Scan for the cell matching the given text and deliver its [x, y] coordinate at center. 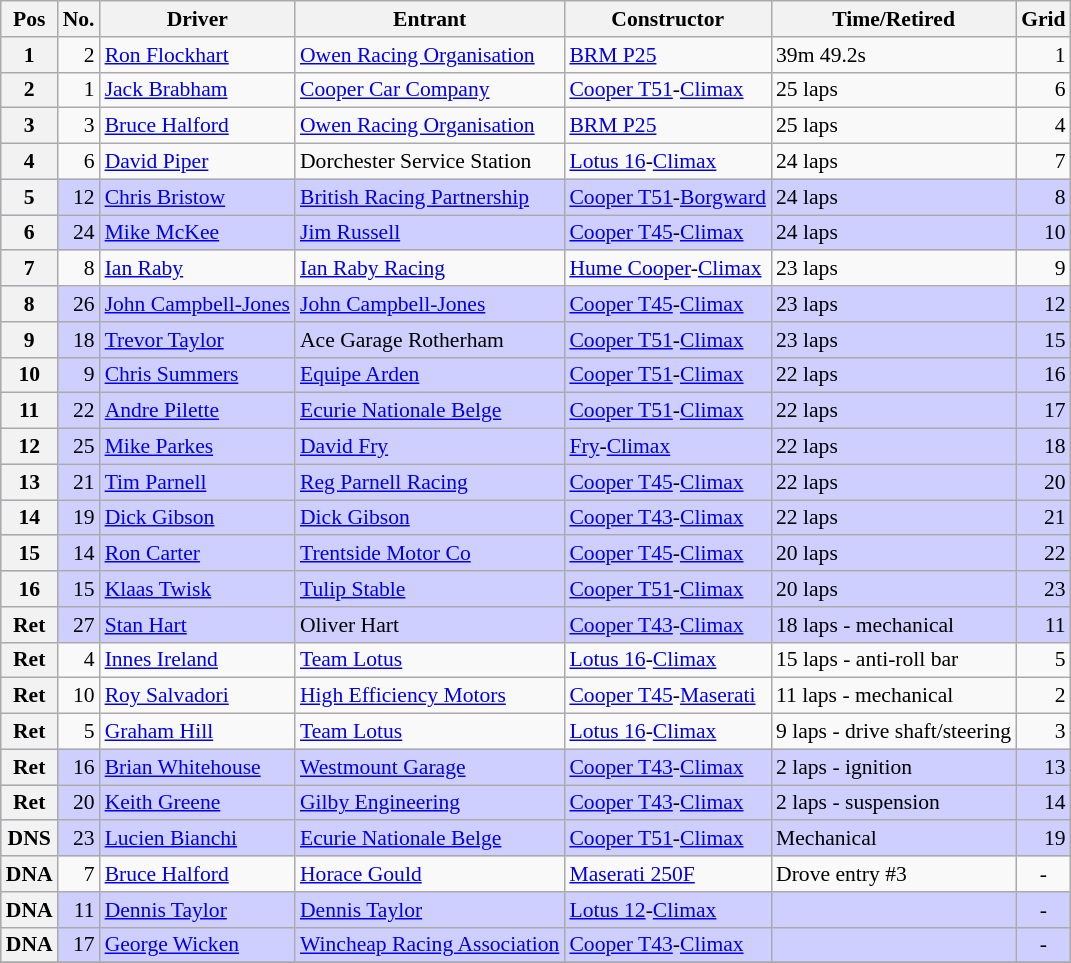
2 laps - suspension [894, 803]
David Piper [198, 162]
Maserati 250F [668, 874]
Klaas Twisk [198, 589]
27 [79, 625]
Hume Cooper-Climax [668, 269]
Mike McKee [198, 233]
Ron Carter [198, 554]
Jim Russell [430, 233]
Dorchester Service Station [430, 162]
Fry-Climax [668, 447]
Time/Retired [894, 19]
Tim Parnell [198, 482]
Ron Flockhart [198, 55]
Roy Salvadori [198, 696]
Lucien Bianchi [198, 839]
Drove entry #3 [894, 874]
Cooper T45-Maserati [668, 696]
Innes Ireland [198, 660]
Wincheap Racing Association [430, 945]
24 [79, 233]
High Efficiency Motors [430, 696]
Grid [1044, 19]
Ian Raby Racing [430, 269]
British Racing Partnership [430, 197]
Lotus 12-Climax [668, 910]
Chris Summers [198, 375]
Tulip Stable [430, 589]
Equipe Arden [430, 375]
Entrant [430, 19]
Reg Parnell Racing [430, 482]
Brian Whitehouse [198, 767]
Andre Pilette [198, 411]
Driver [198, 19]
Mechanical [894, 839]
11 laps - mechanical [894, 696]
George Wicken [198, 945]
39m 49.2s [894, 55]
DNS [30, 839]
Graham Hill [198, 732]
Stan Hart [198, 625]
Ace Garage Rotherham [430, 340]
Ian Raby [198, 269]
Trevor Taylor [198, 340]
Jack Brabham [198, 90]
Cooper T51-Borgward [668, 197]
No. [79, 19]
25 [79, 447]
26 [79, 304]
Oliver Hart [430, 625]
Pos [30, 19]
Chris Bristow [198, 197]
Keith Greene [198, 803]
Trentside Motor Co [430, 554]
Cooper Car Company [430, 90]
Constructor [668, 19]
18 laps - mechanical [894, 625]
15 laps - anti-roll bar [894, 660]
Westmount Garage [430, 767]
2 laps - ignition [894, 767]
Horace Gould [430, 874]
9 laps - drive shaft/steering [894, 732]
Gilby Engineering [430, 803]
Mike Parkes [198, 447]
David Fry [430, 447]
